For the text-containing cell, return its midpoint in [X, Y] coordinate format. 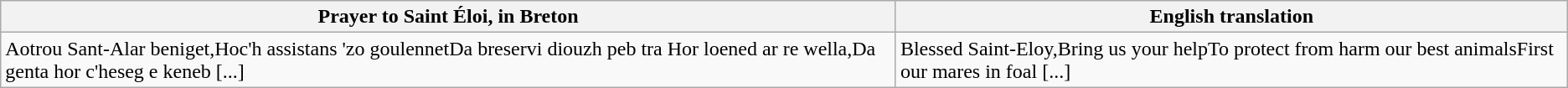
English translation [1231, 17]
Prayer to Saint Éloi, in Breton [449, 17]
Aotrou Sant-Alar beniget,Hoc'h assistans 'zo goulennetDa breservi diouzh peb tra Hor loened ar re wella,Da genta hor c'heseg e keneb [...] [449, 60]
Blessed Saint-Eloy,Bring us your helpTo protect from harm our best animalsFirst our mares in foal [...] [1231, 60]
